From the cell containing the given text, extract its center point as (x, y) coordinate. 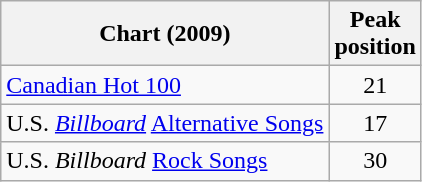
21 (375, 85)
U.S. Billboard Alternative Songs (165, 123)
Peakposition (375, 34)
17 (375, 123)
U.S. Billboard Rock Songs (165, 161)
30 (375, 161)
Canadian Hot 100 (165, 85)
Chart (2009) (165, 34)
